Detect which cell encompasses the target text, then output its (X, Y) center coordinate. 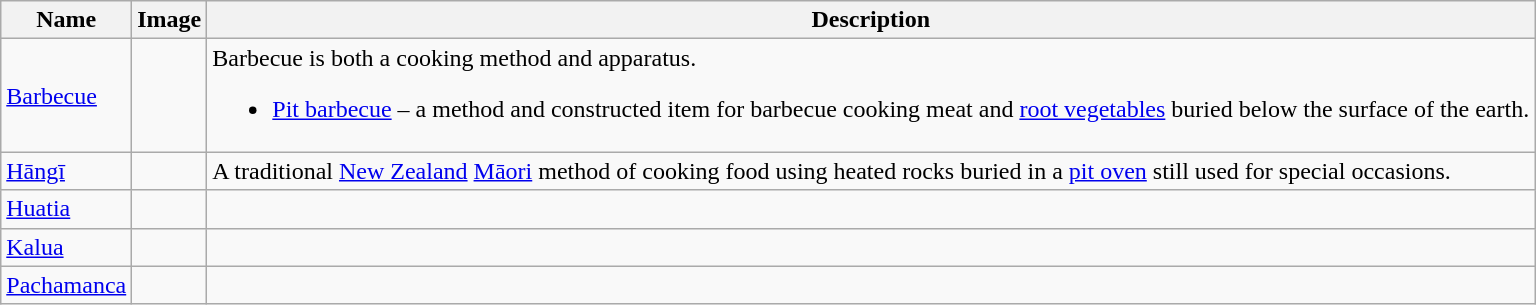
Hāngī (66, 171)
Kalua (66, 247)
Barbecue (66, 96)
Image (170, 20)
Pachamanca (66, 285)
Huatia (66, 209)
A traditional New Zealand Māori method of cooking food using heated rocks buried in a pit oven still used for special occasions. (871, 171)
Name (66, 20)
Description (871, 20)
